Extract the (x, y) coordinate from the center of the cell holding the provided text.  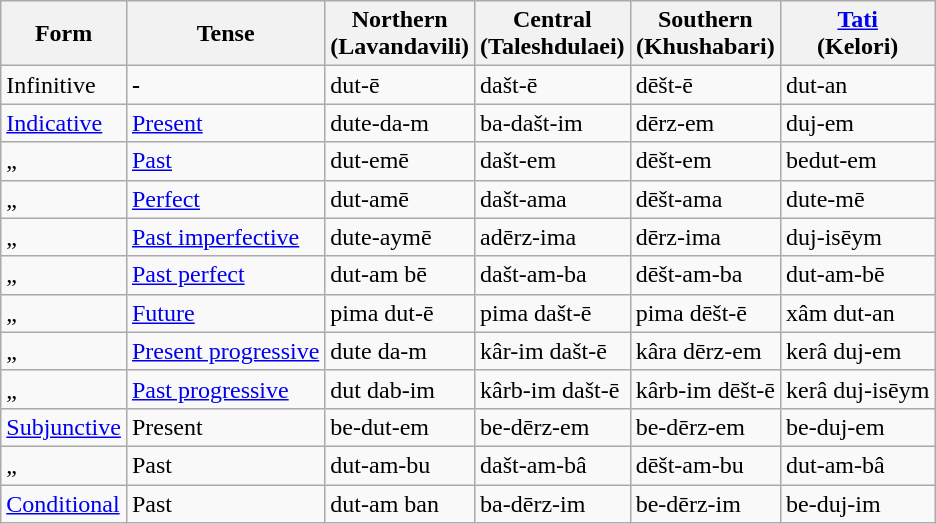
dute da-m (400, 351)
dērz-ima (705, 237)
dut dab-im (400, 389)
pima dašt-ē (553, 313)
Present progressive (225, 351)
kârb-im dēšt-ē (705, 389)
kerâ duj-em (857, 351)
dute-da-m (400, 123)
dute-aymē (400, 237)
kerâ duj-isēym (857, 389)
Indicative (64, 123)
be-dut-em (400, 427)
dašt-am-bâ (553, 465)
dute-mē (857, 199)
pima dut-ē (400, 313)
dut-emē (400, 161)
Future (225, 313)
dut-am ban (400, 503)
dut-am bē (400, 275)
ba-dašt-im (553, 123)
dēšt-em (705, 161)
kârb-im dašt-ē (553, 389)
Central(Taleshdulaei) (553, 34)
dut-ē (400, 85)
Subjunctive (64, 427)
Past progressive (225, 389)
dašt-em (553, 161)
adērz-ima (553, 237)
duj-isēym (857, 237)
Conditional (64, 503)
Perfect (225, 199)
dut-am-bâ (857, 465)
Northern(Lavandavili) (400, 34)
dēšt-ē (705, 85)
dut-an (857, 85)
be-duj-em (857, 427)
Form (64, 34)
dut-am-bē (857, 275)
be-dērz-im (705, 503)
dēšt-am-ba (705, 275)
bedut-em (857, 161)
dērz-em (705, 123)
be-duj-im (857, 503)
kâra dērz-em (705, 351)
ba-dērz-im (553, 503)
dut-amē (400, 199)
dēšt-ama (705, 199)
Southern(Khushabari) (705, 34)
duj-em (857, 123)
Tense (225, 34)
Infinitive (64, 85)
xâm dut-an (857, 313)
Past perfect (225, 275)
Past imperfective (225, 237)
dašt-ama (553, 199)
dēšt-am-bu (705, 465)
dašt-am-ba (553, 275)
pima dēšt-ē (705, 313)
- (225, 85)
dašt-ē (553, 85)
Tati(Kelori) (857, 34)
kâr-im dašt-ē (553, 351)
dut-am-bu (400, 465)
